Return [X, Y] of the center of cell containing provided text 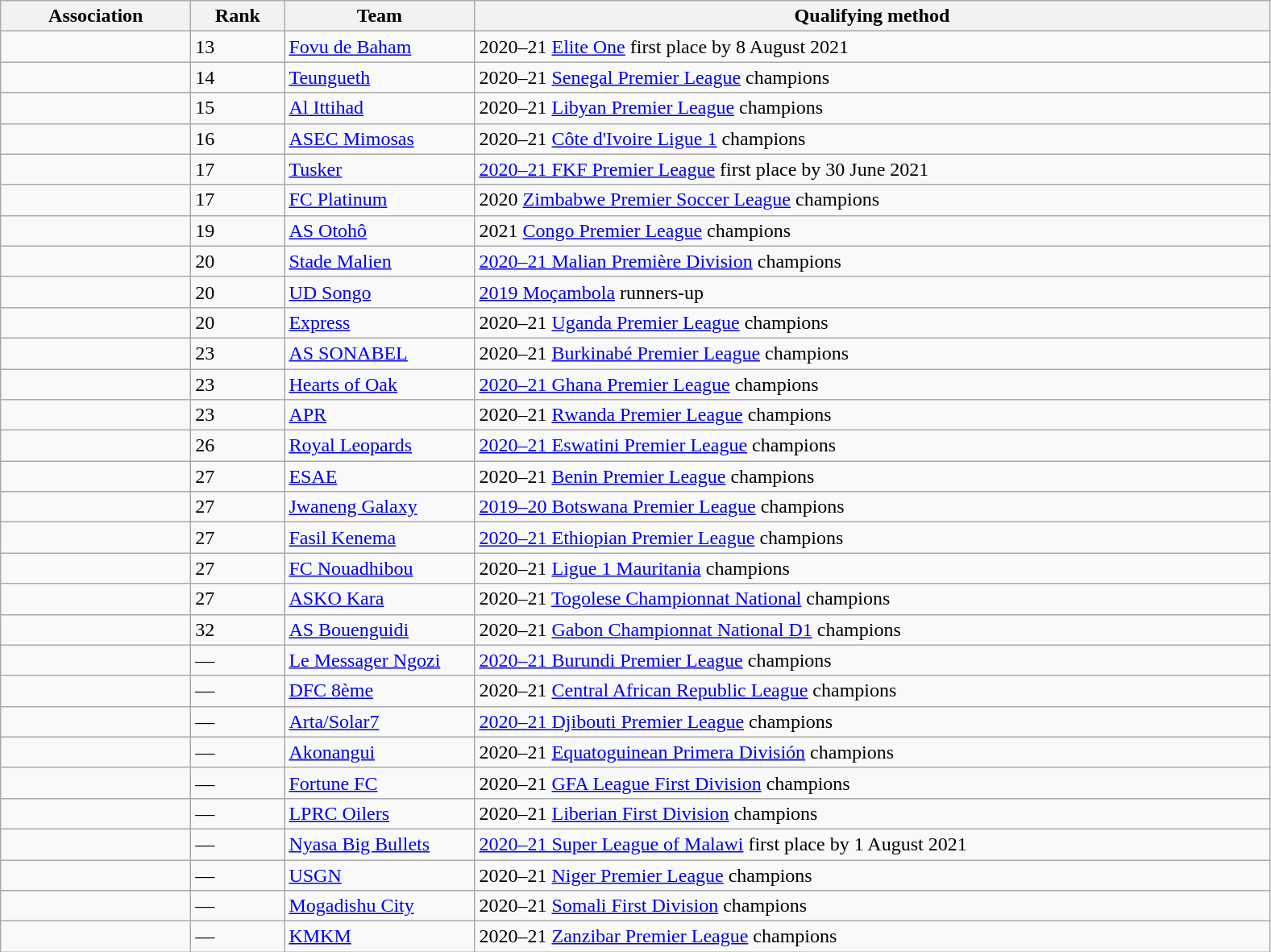
USGN [380, 875]
14 [238, 77]
Qualifying method [872, 16]
Le Messager Ngozi [380, 660]
Fovu de Baham [380, 47]
Arta/Solar7 [380, 721]
2020–21 Ligue 1 Mauritania champions [872, 568]
2020–21 Gabon Championnat National D1 champions [872, 630]
LPRC Oilers [380, 813]
AS Otohô [380, 231]
2020–21 Super League of Malawi first place by 1 August 2021 [872, 844]
2020–21 Burundi Premier League champions [872, 660]
FC Nouadhibou [380, 568]
2020–21 Zanzibar Premier League champions [872, 937]
2020–21 Libyan Premier League champions [872, 108]
APR [380, 415]
2019–20 Botswana Premier League champions [872, 507]
FC Platinum [380, 200]
KMKM [380, 937]
2020 Zimbabwe Premier Soccer League champions [872, 200]
2020–21 Ethiopian Premier League champions [872, 538]
2020–21 GFA League First Division champions [872, 783]
2020–21 Ghana Premier League champions [872, 385]
2020–21 Equatoguinean Primera División champions [872, 752]
Akonangui [380, 752]
2020–21 Niger Premier League champions [872, 875]
Express [380, 322]
ASEC Mimosas [380, 139]
15 [238, 108]
2020–21 Somali First Division champions [872, 906]
26 [238, 446]
Jwaneng Galaxy [380, 507]
2020–21 Malian Première Division champions [872, 261]
2020–21 Djibouti Premier League champions [872, 721]
Al Ittihad [380, 108]
32 [238, 630]
Mogadishu City [380, 906]
2020–21 Senegal Premier League champions [872, 77]
2020–21 Burkinabé Premier League champions [872, 353]
2020–21 Elite One first place by 8 August 2021 [872, 47]
2020–21 Togolese Championnat National champions [872, 599]
2020–21 Rwanda Premier League champions [872, 415]
2020–21 Côte d'Ivoire Ligue 1 champions [872, 139]
Hearts of Oak [380, 385]
Teungueth [380, 77]
Fasil Kenema [380, 538]
UD Songo [380, 292]
Nyasa Big Bullets [380, 844]
2020–21 Eswatini Premier League champions [872, 446]
2020–21 Benin Premier League champions [872, 476]
Stade Malien [380, 261]
2020–21 Liberian First Division champions [872, 813]
2019 Moçambola runners-up [872, 292]
ASKO Kara [380, 599]
2021 Congo Premier League champions [872, 231]
13 [238, 47]
Rank [238, 16]
DFC 8ème [380, 691]
16 [238, 139]
Tusker [380, 169]
Team [380, 16]
AS SONABEL [380, 353]
2020–21 Central African Republic League champions [872, 691]
2020–21 Uganda Premier League champions [872, 322]
Royal Leopards [380, 446]
19 [238, 231]
2020–21 FKF Premier League first place by 30 June 2021 [872, 169]
AS Bouenguidi [380, 630]
Association [96, 16]
Fortune FC [380, 783]
ESAE [380, 476]
